Determine the (X, Y) coordinate at the center of the cell enclosing the given text.  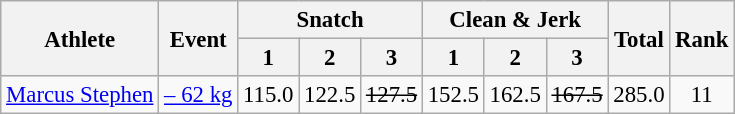
127.5 (392, 95)
– 62 kg (198, 95)
Marcus Stephen (80, 95)
152.5 (453, 95)
285.0 (639, 95)
11 (702, 95)
Event (198, 38)
167.5 (577, 95)
Snatch (330, 20)
162.5 (515, 95)
115.0 (268, 95)
Rank (702, 38)
Clean & Jerk (515, 20)
Athlete (80, 38)
Total (639, 38)
122.5 (330, 95)
